Search for the cell housing the specified text and yield its [X, Y] center coordinate. 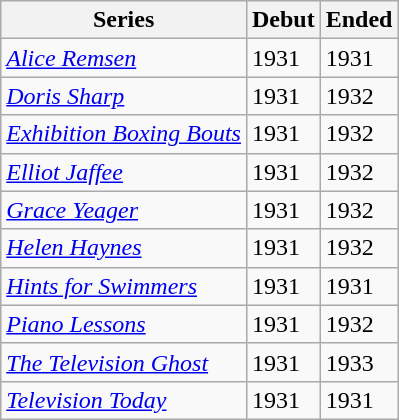
Television Today [124, 400]
Exhibition Boxing Bouts [124, 134]
Elliot Jaffee [124, 172]
Ended [359, 20]
Grace Yeager [124, 210]
Helen Haynes [124, 248]
Piano Lessons [124, 324]
Hints for Swimmers [124, 286]
The Television Ghost [124, 362]
Alice Remsen [124, 58]
Series [124, 20]
Doris Sharp [124, 96]
1933 [359, 362]
Debut [283, 20]
